Identify which cell holds the provided text, then report its [x, y] central coordinate. 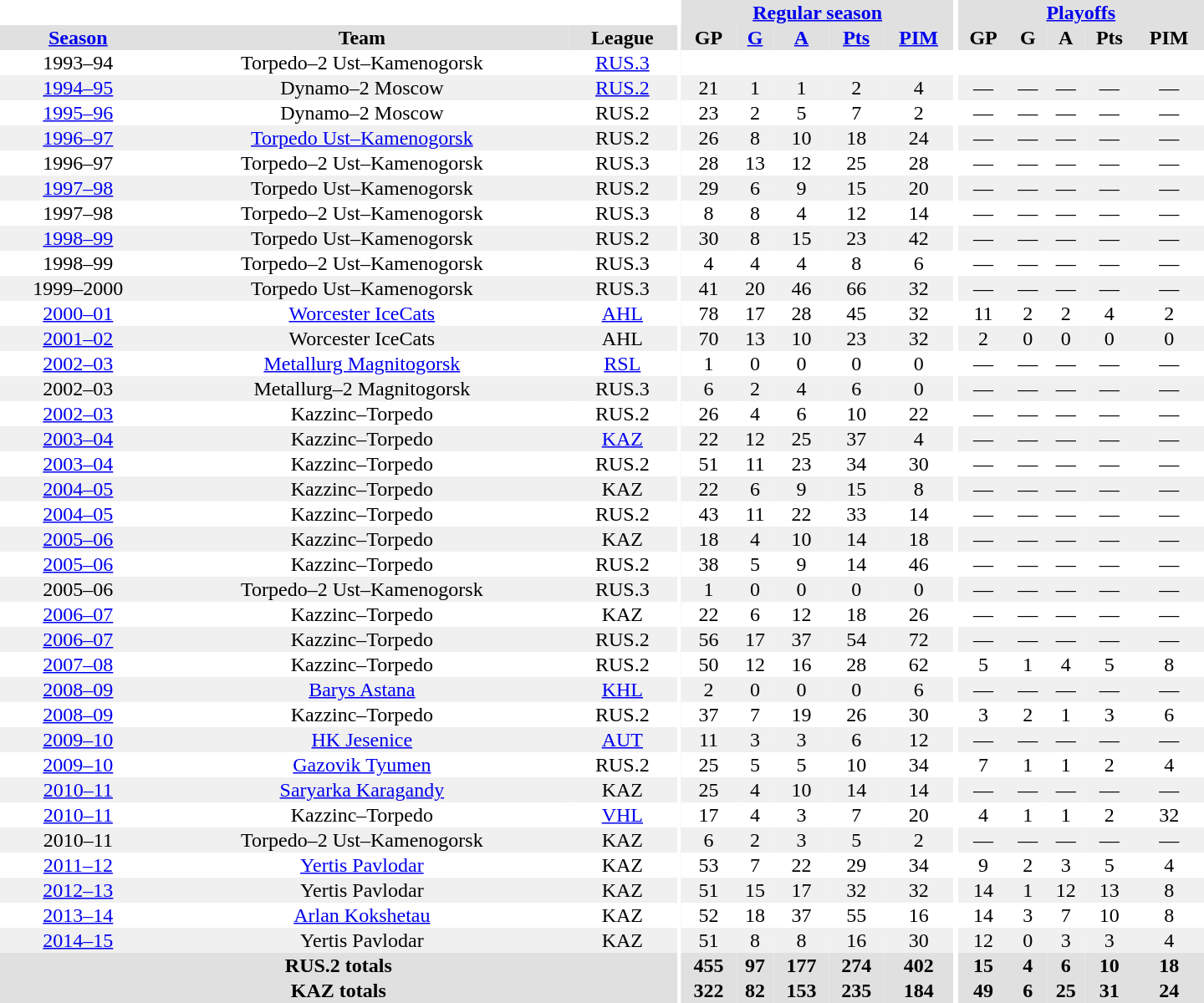
78 [709, 313]
274 [856, 965]
402 [919, 965]
82 [754, 990]
50 [709, 664]
1993–94 [79, 63]
Gazovik Tyumen [362, 765]
45 [856, 313]
55 [856, 915]
322 [709, 990]
70 [709, 339]
21 [709, 88]
66 [856, 288]
Barys Astana [362, 690]
52 [709, 915]
Regular season [818, 13]
1999–2000 [79, 288]
2013–14 [79, 915]
72 [919, 639]
49 [983, 990]
Team [362, 38]
177 [802, 965]
56 [709, 639]
1995–96 [79, 113]
Metallurg Magnitogorsk [362, 364]
2001–02 [79, 339]
41 [709, 288]
Season [79, 38]
KAZ totals [339, 990]
2011–12 [79, 865]
RUS.2 totals [339, 965]
2014–15 [79, 940]
153 [802, 990]
1994–95 [79, 88]
2012–13 [79, 890]
42 [919, 238]
Arlan Kokshetau [362, 915]
97 [754, 965]
Playoffs [1081, 13]
2007–08 [79, 664]
43 [709, 514]
33 [856, 514]
38 [709, 564]
HK Jesenice [362, 740]
235 [856, 990]
31 [1109, 990]
184 [919, 990]
VHL [622, 815]
54 [856, 639]
455 [709, 965]
2000–01 [79, 313]
AUT [622, 740]
Saryarka Karagandy [362, 790]
62 [919, 664]
19 [802, 715]
RSL [622, 364]
Metallurg–2 Magnitogorsk [362, 389]
KHL [622, 690]
53 [709, 865]
League [622, 38]
